Output the [X, Y] coordinate of the center of the cell containing the given text.  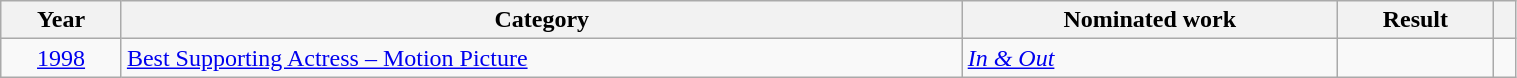
Year [62, 20]
Best Supporting Actress – Motion Picture [542, 58]
Category [542, 20]
In & Out [1150, 58]
1998 [62, 58]
Result [1415, 20]
Nominated work [1150, 20]
